Return [x, y] of the center of cell containing provided text 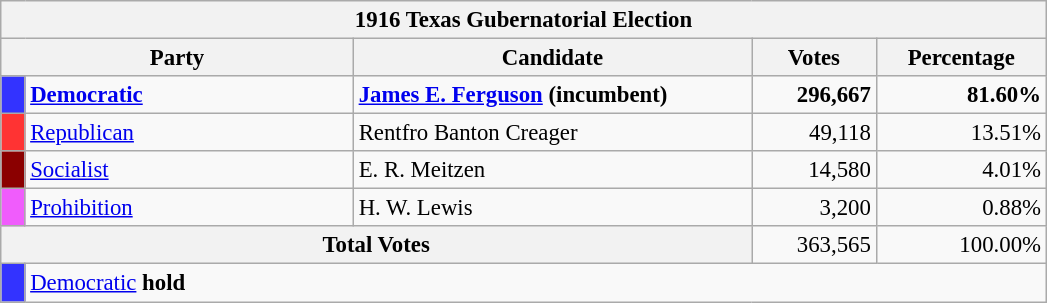
3,200 [814, 208]
Democratic [189, 95]
Candidate [552, 58]
Party [178, 58]
4.01% [961, 170]
14,580 [814, 170]
Democratic hold [536, 283]
Socialist [189, 170]
Total Votes [376, 245]
James E. Ferguson (incumbent) [552, 95]
296,667 [814, 95]
Republican [189, 133]
0.88% [961, 208]
363,565 [814, 245]
Votes [814, 58]
Prohibition [189, 208]
49,118 [814, 133]
100.00% [961, 245]
13.51% [961, 133]
Percentage [961, 58]
1916 Texas Gubernatorial Election [524, 20]
H. W. Lewis [552, 208]
E. R. Meitzen [552, 170]
Rentfro Banton Creager [552, 133]
81.60% [961, 95]
